Capture the cell that displays the provided text and extract its (X, Y) central coordinate. 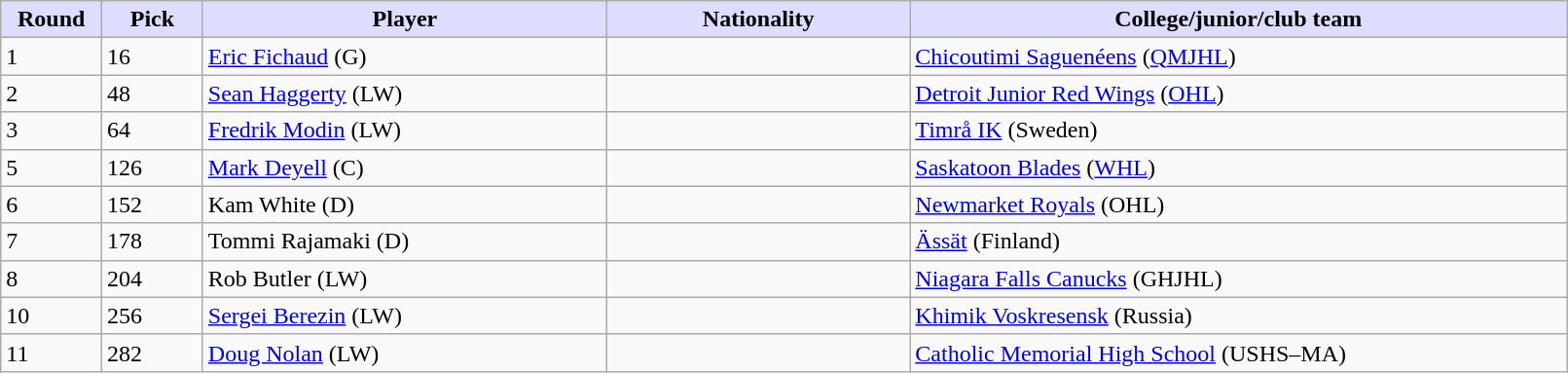
Mark Deyell (C) (405, 168)
Kam White (D) (405, 205)
6 (52, 205)
Tommi Rajamaki (D) (405, 242)
Nationality (757, 19)
Player (405, 19)
Newmarket Royals (OHL) (1238, 205)
Catholic Memorial High School (USHS–MA) (1238, 353)
48 (153, 93)
College/junior/club team (1238, 19)
10 (52, 316)
Chicoutimi Saguenéens (QMJHL) (1238, 56)
64 (153, 131)
Timrå IK (Sweden) (1238, 131)
3 (52, 131)
1 (52, 56)
Sergei Berezin (LW) (405, 316)
178 (153, 242)
282 (153, 353)
11 (52, 353)
204 (153, 279)
Detroit Junior Red Wings (OHL) (1238, 93)
126 (153, 168)
5 (52, 168)
8 (52, 279)
Saskatoon Blades (WHL) (1238, 168)
2 (52, 93)
152 (153, 205)
7 (52, 242)
Fredrik Modin (LW) (405, 131)
Pick (153, 19)
Sean Haggerty (LW) (405, 93)
Khimik Voskresensk (Russia) (1238, 316)
Ässät (Finland) (1238, 242)
Niagara Falls Canucks (GHJHL) (1238, 279)
256 (153, 316)
16 (153, 56)
Rob Butler (LW) (405, 279)
Eric Fichaud (G) (405, 56)
Round (52, 19)
Doug Nolan (LW) (405, 353)
